Locate the cell with the specified text and output its [x, y] center coordinate. 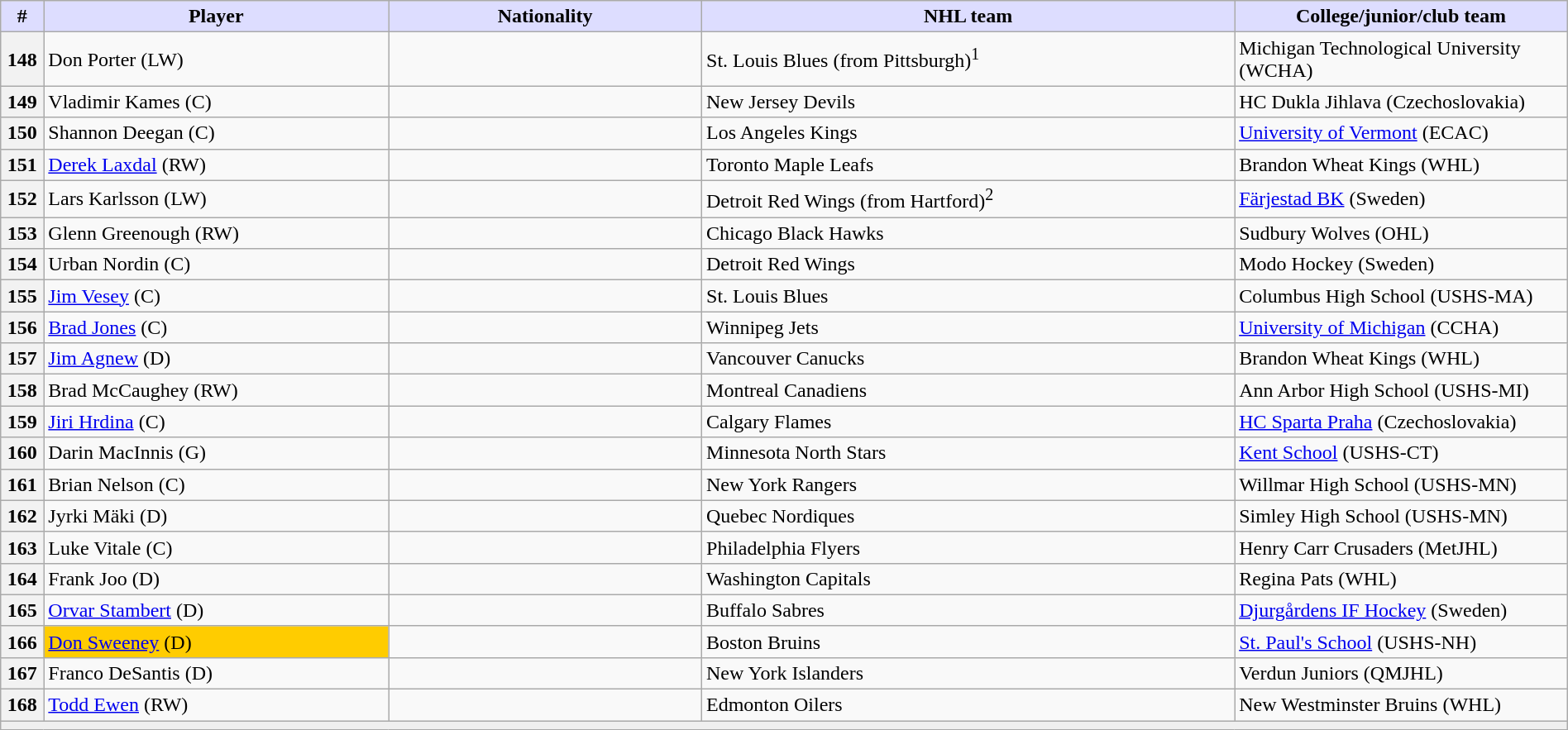
162 [22, 516]
152 [22, 198]
Toronto Maple Leafs [968, 165]
164 [22, 579]
Chicago Black Hawks [968, 233]
Lars Karlsson (LW) [217, 198]
Frank Joo (D) [217, 579]
Buffalo Sabres [968, 610]
HC Dukla Jihlava (Czechoslovakia) [1401, 102]
Ann Arbor High School (USHS-MI) [1401, 390]
Todd Ewen (RW) [217, 705]
Quebec Nordiques [968, 516]
Montreal Canadiens [968, 390]
Djurgårdens IF Hockey (Sweden) [1401, 610]
Jiri Hrdina (C) [217, 422]
Vancouver Canucks [968, 359]
Urban Nordin (C) [217, 265]
Brian Nelson (C) [217, 484]
159 [22, 422]
Sudbury Wolves (OHL) [1401, 233]
St. Louis Blues [968, 296]
Derek Laxdal (RW) [217, 165]
157 [22, 359]
166 [22, 642]
Nationality [546, 17]
St. Paul's School (USHS-NH) [1401, 642]
Willmar High School (USHS-MN) [1401, 484]
149 [22, 102]
NHL team [968, 17]
155 [22, 296]
Detroit Red Wings [968, 265]
Darin MacInnis (G) [217, 453]
# [22, 17]
Orvar Stambert (D) [217, 610]
Färjestad BK (Sweden) [1401, 198]
163 [22, 547]
153 [22, 233]
150 [22, 133]
Vladimir Kames (C) [217, 102]
Jim Agnew (D) [217, 359]
Verdun Juniors (QMJHL) [1401, 673]
HC Sparta Praha (Czechoslovakia) [1401, 422]
Brad Jones (C) [217, 327]
Luke Vitale (C) [217, 547]
Philadelphia Flyers [968, 547]
Shannon Deegan (C) [217, 133]
Simley High School (USHS-MN) [1401, 516]
Modo Hockey (Sweden) [1401, 265]
College/junior/club team [1401, 17]
New Jersey Devils [968, 102]
Regina Pats (WHL) [1401, 579]
Brad McCaughey (RW) [217, 390]
148 [22, 60]
160 [22, 453]
Don Sweeney (D) [217, 642]
Glenn Greenough (RW) [217, 233]
Franco DeSantis (D) [217, 673]
Columbus High School (USHS-MA) [1401, 296]
167 [22, 673]
Los Angeles Kings [968, 133]
St. Louis Blues (from Pittsburgh)1 [968, 60]
151 [22, 165]
University of Michigan (CCHA) [1401, 327]
Henry Carr Crusaders (MetJHL) [1401, 547]
Jim Vesey (C) [217, 296]
Detroit Red Wings (from Hartford)2 [968, 198]
Minnesota North Stars [968, 453]
University of Vermont (ECAC) [1401, 133]
168 [22, 705]
Washington Capitals [968, 579]
Boston Bruins [968, 642]
New Westminster Bruins (WHL) [1401, 705]
Kent School (USHS-CT) [1401, 453]
Michigan Technological University (WCHA) [1401, 60]
Player [217, 17]
Winnipeg Jets [968, 327]
154 [22, 265]
Calgary Flames [968, 422]
161 [22, 484]
165 [22, 610]
158 [22, 390]
New York Rangers [968, 484]
Jyrki Mäki (D) [217, 516]
Don Porter (LW) [217, 60]
Edmonton Oilers [968, 705]
New York Islanders [968, 673]
156 [22, 327]
